Provide the [X, Y] coordinate of the cell's center where the given text is located.  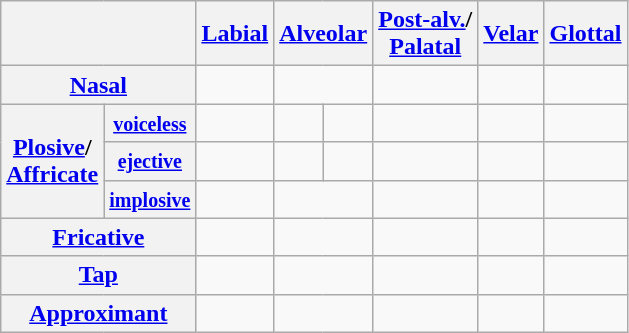
Approximant [98, 313]
voiceless [150, 123]
Tap [98, 275]
Velar [511, 34]
Glottal [586, 34]
Alveolar [324, 34]
ejective [150, 161]
Nasal [98, 85]
Post-alv./Palatal [426, 34]
Fricative [98, 237]
implosive [150, 199]
Plosive/Affricate [52, 161]
Labial [235, 34]
